Identify which cell holds the provided text, then report its (x, y) central coordinate. 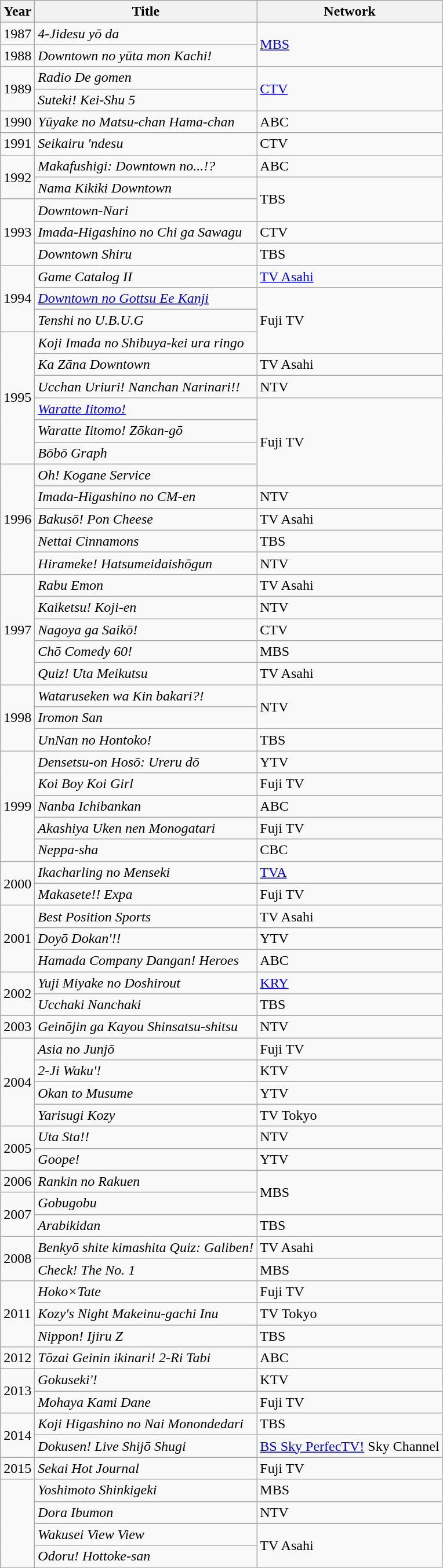
Oh! Kogane Service (146, 475)
1997 (17, 629)
Ucchaki Nanchaki (146, 1005)
1987 (17, 34)
Year (17, 12)
Best Position Sports (146, 916)
Nanba Ichibankan (146, 806)
1989 (17, 89)
Suteki! Kei-Shu 5 (146, 100)
Kaiketsu! Koji-en (146, 607)
Densetsu-on Hosō: Ureru dō (146, 762)
Makasete!! Expa (146, 894)
Tōzai Geinin ikinari! 2-Ri Tabi (146, 1358)
1995 (17, 398)
Title (146, 12)
2008 (17, 1258)
TVA (350, 872)
1992 (17, 177)
2004 (17, 1082)
Nama Kikiki Downtown (146, 188)
Bōbō Graph (146, 453)
Benkyō shite kimashita Quiz: Galiben! (146, 1247)
2011 (17, 1313)
2001 (17, 938)
Gobugobu (146, 1203)
Yoshimoto Shinkigeki (146, 1490)
Asia no Junjō (146, 1049)
Downtown no Gottsu Ee Kanji (146, 299)
2002 (17, 994)
Nagoya ga Saikō! (146, 629)
CBC (350, 850)
2015 (17, 1468)
Ikacharling no Menseki (146, 872)
2000 (17, 883)
2-Ji Waku'! (146, 1071)
Koji Higashino no Nai Monondedari (146, 1424)
Nettai Cinnamons (146, 541)
Sekai Hot Journal (146, 1468)
Akashiya Uken nen Monogatari (146, 828)
Check! The No. 1 (146, 1269)
2014 (17, 1435)
Radio De gomen (146, 78)
Neppa-sha (146, 850)
Odoru! Hottoke-san (146, 1556)
Ka Zāna Downtown (146, 365)
Chō Comedy 60! (146, 652)
Wakusei View View (146, 1534)
1999 (17, 806)
Waratte Iitomo! (146, 409)
2006 (17, 1181)
1991 (17, 144)
Uta Sta!! (146, 1137)
Geinōjin ga Kayou Shinsatsu-shitsu (146, 1027)
1993 (17, 232)
BS Sky PerfecTV! Sky Channel (350, 1446)
Yūyake no Matsu-chan Hama-chan (146, 122)
Dokusen! Live Shijō Shugi (146, 1446)
Tenshi no U.B.U.G (146, 321)
Imada-Higashino no CM-en (146, 497)
Gokuseki'! (146, 1380)
Nippon! Ijiru Z (146, 1335)
Downtown Shiru (146, 254)
1990 (17, 122)
Hirameke! Hatsumeidaishōgun (146, 563)
Goope! (146, 1159)
Iromon San (146, 718)
Mohaya Kami Dane (146, 1402)
Quiz! Uta Meikutsu (146, 674)
KRY (350, 983)
Waratte Iitomo! Zōkan-gō (146, 431)
Rankin no Rakuen (146, 1181)
Game Catalog II (146, 277)
1996 (17, 519)
Doyō Dokan'!! (146, 938)
Rabu Emon (146, 585)
Kozy's Night Makeinu-gachi Inu (146, 1313)
Koji Imada no Shibuya-kei ura ringo (146, 343)
Wataruseken wa Kin bakari?! (146, 696)
2005 (17, 1148)
2007 (17, 1214)
Yarisugi Kozy (146, 1115)
Makafushigi: Downtown no...!? (146, 166)
1998 (17, 718)
1994 (17, 299)
Network (350, 12)
Koi Boy Koi Girl (146, 784)
Okan to Musume (146, 1093)
Imada-Higashino no Chi ga Sawagu (146, 232)
2003 (17, 1027)
Arabikidan (146, 1225)
UnNan no Hontoko! (146, 740)
4-Jidesu yō da (146, 34)
2012 (17, 1358)
Downtown-Nari (146, 210)
Hoko×Tate (146, 1291)
Dora Ibumon (146, 1512)
Yuji Miyake no Doshirout (146, 983)
2013 (17, 1391)
Seikairu 'ndesu (146, 144)
Bakusō! Pon Cheese (146, 519)
1988 (17, 56)
Hamada Company Dangan! Heroes (146, 960)
Ucchan Uriuri! Nanchan Narinari!! (146, 387)
Downtown no yūta mon Kachi! (146, 56)
